Return (X, Y) of the center of cell containing provided text 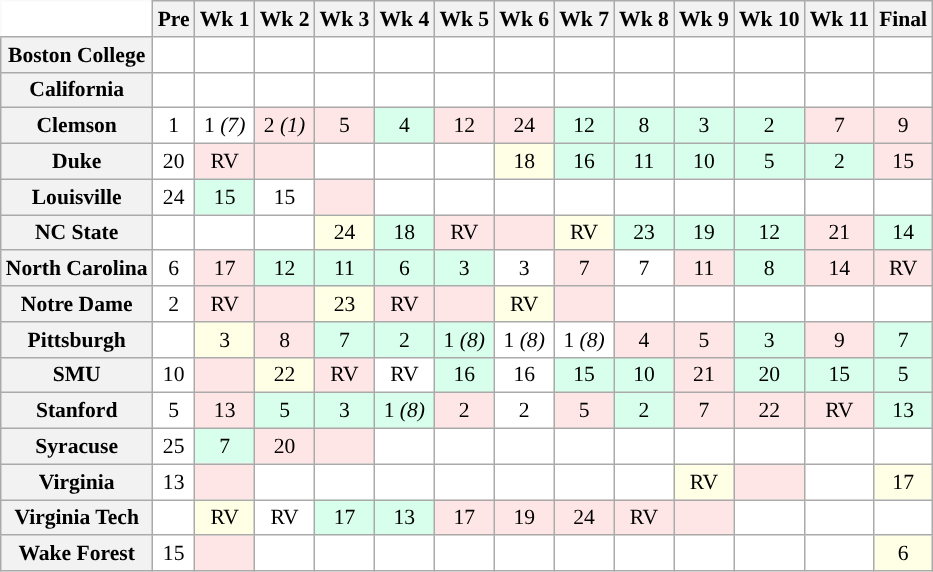
Pre (174, 19)
Wk 10 (770, 19)
Boston College (77, 55)
Final (903, 19)
Wk 4 (404, 19)
Wake Forest (77, 554)
Syracuse (77, 447)
Wk 1 (225, 19)
Louisville (77, 197)
Wk 3 (345, 19)
Virginia Tech (77, 518)
1 (7) (225, 126)
SMU (77, 375)
Clemson (77, 126)
Virginia (77, 482)
Wk 2 (285, 19)
Duke (77, 162)
Wk 8 (644, 19)
Wk 6 (524, 19)
NC State (77, 233)
Wk 11 (840, 19)
Wk 5 (464, 19)
Notre Dame (77, 304)
Stanford (77, 411)
25 (174, 447)
Pittsburgh (77, 340)
Wk 9 (704, 19)
California (77, 90)
North Carolina (77, 269)
Wk 7 (584, 19)
2 (1) (285, 126)
1 (174, 126)
